Search for the cell housing the specified text and yield its (x, y) center coordinate. 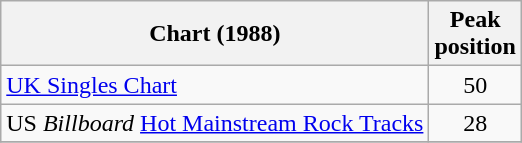
UK Singles Chart (215, 85)
Chart (1988) (215, 34)
28 (475, 123)
Peakposition (475, 34)
US Billboard Hot Mainstream Rock Tracks (215, 123)
50 (475, 85)
